Detect which cell encompasses the target text, then output its [x, y] center coordinate. 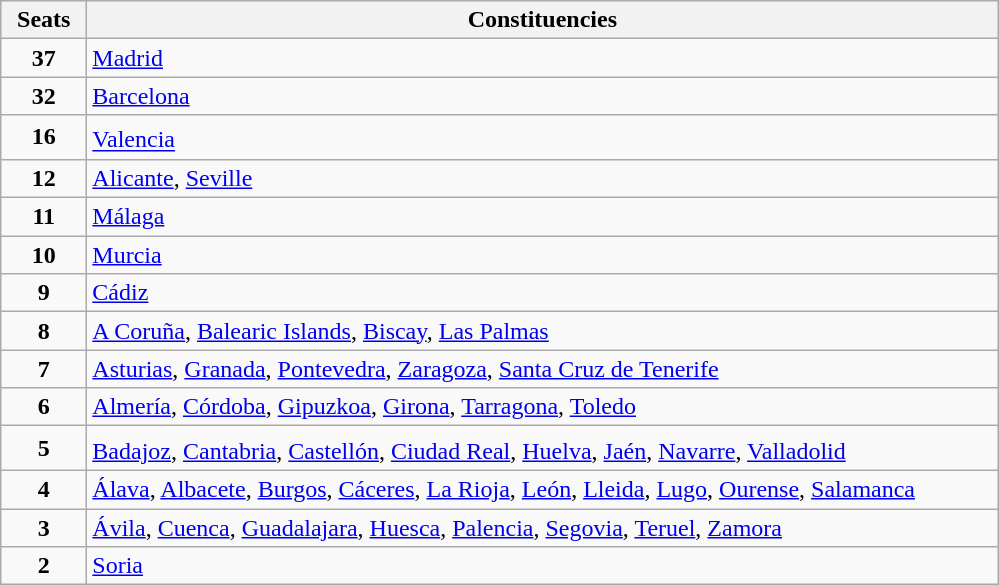
4 [44, 489]
5 [44, 448]
32 [44, 96]
Valencia [542, 138]
10 [44, 255]
Alicante, Seville [542, 178]
9 [44, 293]
Seats [44, 20]
Badajoz, Cantabria, Castellón, Ciudad Real, Huelva, Jaén, Navarre, Valladolid [542, 448]
Málaga [542, 217]
11 [44, 217]
12 [44, 178]
Cádiz [542, 293]
7 [44, 369]
Constituencies [542, 20]
37 [44, 58]
Almería, Córdoba, Gipuzkoa, Girona, Tarragona, Toledo [542, 407]
3 [44, 528]
Soria [542, 566]
Barcelona [542, 96]
Madrid [542, 58]
Asturias, Granada, Pontevedra, Zaragoza, Santa Cruz de Tenerife [542, 369]
Ávila, Cuenca, Guadalajara, Huesca, Palencia, Segovia, Teruel, Zamora [542, 528]
Murcia [542, 255]
6 [44, 407]
8 [44, 331]
A Coruña, Balearic Islands, Biscay, Las Palmas [542, 331]
Álava, Albacete, Burgos, Cáceres, La Rioja, León, Lleida, Lugo, Ourense, Salamanca [542, 489]
2 [44, 566]
16 [44, 138]
